Output the [x, y] coordinate of the center of the cell containing the given text.  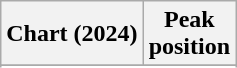
Peakposition [189, 34]
Chart (2024) [72, 34]
